From the cell containing the given text, extract its center point as (X, Y) coordinate. 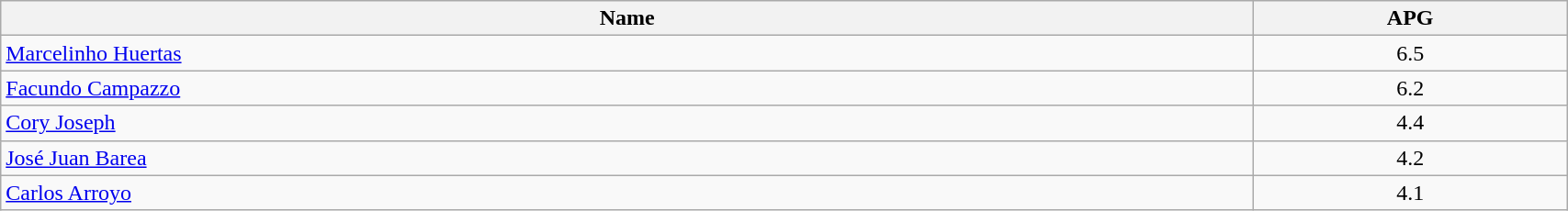
6.2 (1411, 88)
APG (1411, 18)
Marcelinho Huertas (627, 53)
4.4 (1411, 123)
4.1 (1411, 193)
4.2 (1411, 158)
José Juan Barea (627, 158)
Facundo Campazzo (627, 88)
Carlos Arroyo (627, 193)
Name (627, 18)
Cory Joseph (627, 123)
6.5 (1411, 53)
